Find where the given text appears and provide that cell's center as (X, Y) coordinate. 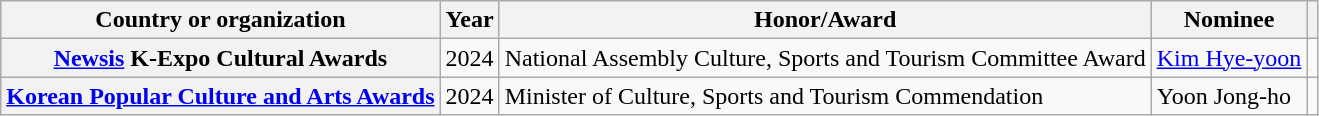
Country or organization (220, 20)
Honor/Award (825, 20)
Nominee (1229, 20)
Korean Popular Culture and Arts Awards (220, 96)
Year (470, 20)
Minister of Culture, Sports and Tourism Commendation (825, 96)
National Assembly Culture, Sports and Tourism Committee Award (825, 58)
Yoon Jong-ho (1229, 96)
Newsis K-Expo Cultural Awards (220, 58)
Kim Hye-yoon (1229, 58)
